Scan for the cell matching the given text and deliver its (x, y) coordinate at center. 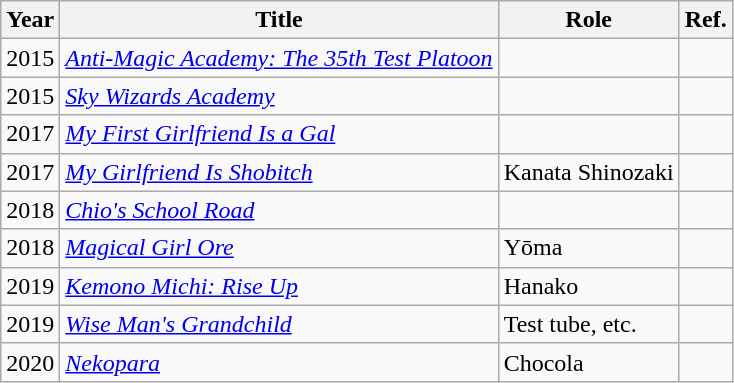
Ref. (706, 20)
My Girlfriend Is Shobitch (279, 172)
Role (588, 20)
My First Girlfriend Is a Gal (279, 134)
Test tube, etc. (588, 324)
Chio's School Road (279, 210)
Magical Girl Ore (279, 248)
Hanako (588, 286)
Chocola (588, 362)
Kanata Shinozaki (588, 172)
2020 (30, 362)
Year (30, 20)
Wise Man's Grandchild (279, 324)
Nekopara (279, 362)
Anti-Magic Academy: The 35th Test Platoon (279, 58)
Yōma (588, 248)
Kemono Michi: Rise Up (279, 286)
Title (279, 20)
Sky Wizards Academy (279, 96)
